Capture the cell that displays the provided text and extract its [X, Y] central coordinate. 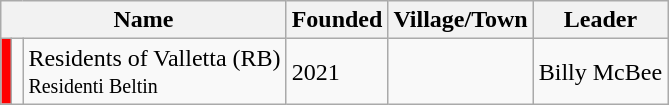
Name [144, 20]
Leader [600, 20]
2021 [337, 72]
Residents of Valletta (RB)Residenti Beltin [154, 72]
Billy McBee [600, 72]
Founded [337, 20]
Village/Town [460, 20]
